Pinpoint the cell where the given text exists, returning its (X, Y) midpoint coordinate. 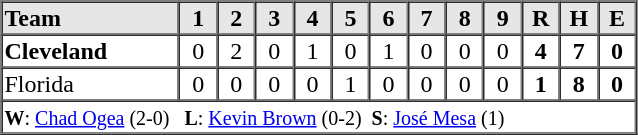
Florida (91, 84)
Cleveland (91, 50)
Team (91, 18)
H (579, 18)
9 (503, 18)
5 (350, 18)
W: Chad Ogea (2-0) L: Kevin Brown (0-2) S: José Mesa (1) (319, 116)
R (541, 18)
E (617, 18)
3 (274, 18)
6 (388, 18)
